Return (X, Y) of the center of cell containing provided text 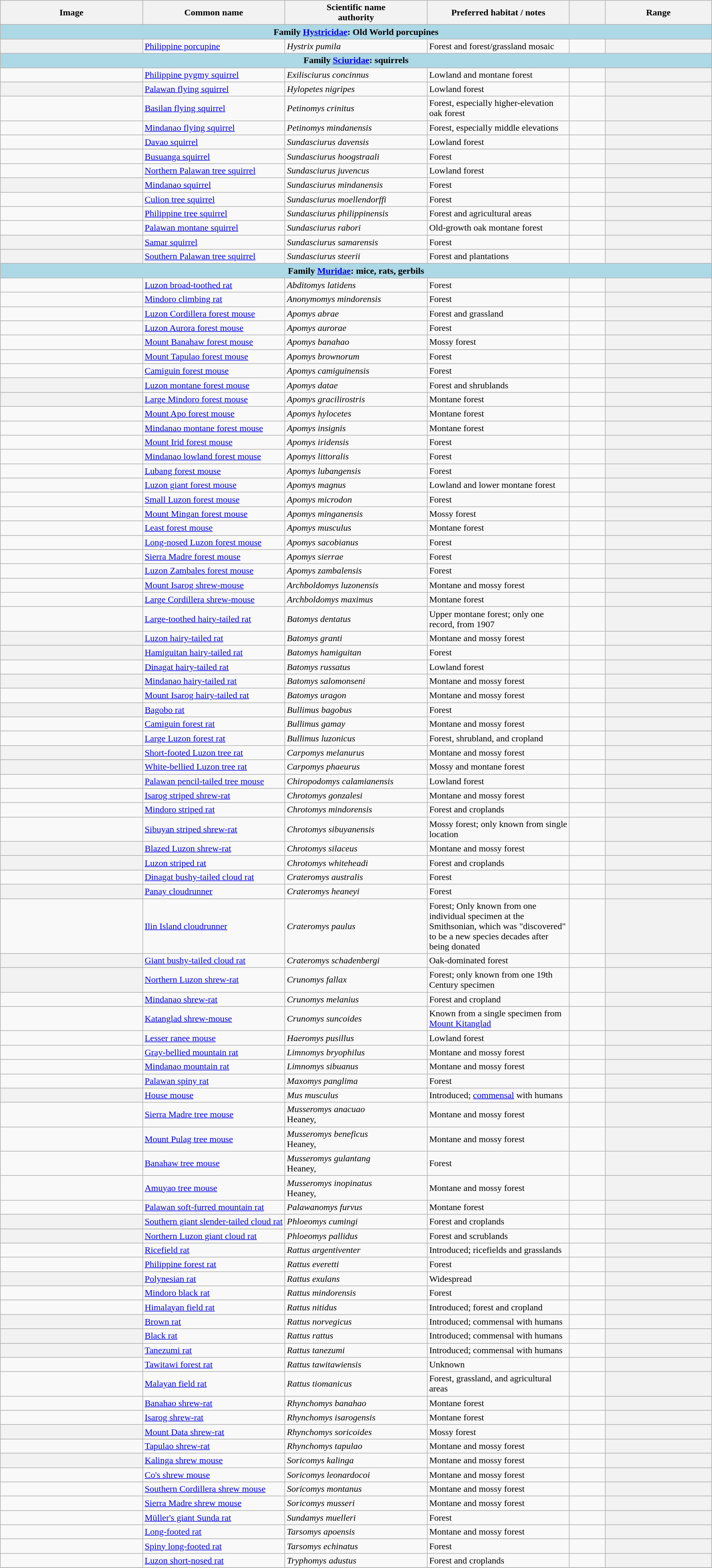
Soricomys musseri (356, 1503)
Apomys sacobianus (356, 542)
Camiguin forest mouse (214, 371)
Crateromys schadenbergi (356, 961)
Soricomys montanus (356, 1489)
Katanglad shrew-mouse (214, 1019)
Mount Data shrew-rat (214, 1432)
Rhynchomys soricoides (356, 1432)
Exilisciurus concinnus (356, 75)
Northern Luzon giant cloud rat (214, 1236)
Rattus tanezumi (356, 1350)
Rattus rattus (356, 1336)
Chrotomys whiteheadi (356, 863)
Southern Cordillera shrew mouse (214, 1489)
Luzon broad-toothed rat (214, 285)
Rattus norvegicus (356, 1322)
Apomys insignis (356, 428)
Panay cloudrunner (214, 891)
Rattus mindorensis (356, 1293)
Tawitawi forest rat (214, 1364)
Maxomys panglima (356, 1081)
Luzon short-nosed rat (214, 1560)
Forest; Only known from one individual specimen at the Smithsonian, which was "discovered" to be a new species decades after being donated (498, 926)
Batomys dentatus (356, 619)
Mindoro black rat (214, 1293)
Hystrix pumila (356, 46)
Forest, shrubland, and cropland (498, 738)
Bullimus gamay (356, 724)
Bullimus luzonicus (356, 738)
Apomys abrae (356, 314)
Rattus everetti (356, 1265)
Archboldomys luzonensis (356, 585)
Long-footed rat (214, 1532)
Crunomys fallax (356, 980)
Known from a single specimen from Mount Kitanglad (498, 1019)
Hylopetes nigripes (356, 89)
Apomys gracilirostris (356, 399)
Mindanao hairy-tailed rat (214, 681)
Phloeomys cumingi (356, 1221)
Upper montane forest; only one record, from 1907 (498, 619)
Large Luzon forest rat (214, 738)
Rhynchomys tapulao (356, 1446)
Short-footed Luzon tree rat (214, 753)
Chrotomys silaceus (356, 848)
Mindanao lowland forest mouse (214, 457)
Crunomys melanius (356, 999)
Apomys magnus (356, 485)
Sundamys muelleri (356, 1518)
Small Luzon forest mouse (214, 500)
Unknown (498, 1364)
Scientific nameauthority (356, 13)
Amuyao tree mouse (214, 1188)
Mount Tapulao forest mouse (214, 356)
Preferred habitat / notes (498, 13)
Chiropodomys calamianensis (356, 781)
Apomys camiguinensis (356, 371)
Musseromys inopinatusHeaney, (356, 1188)
Camiguin forest rat (214, 724)
Forest and grassland (498, 314)
Philippine pygmy squirrel (214, 75)
Mindanao mountain rat (214, 1067)
Batomys hamiguitan (356, 652)
Mount Pulag tree mouse (214, 1139)
Apomys datae (356, 385)
Himalayan field rat (214, 1307)
Rhynchomys banahao (356, 1403)
Sibuyan striped shrew-rat (214, 829)
Image (71, 13)
Sierra Madre shrew mouse (214, 1503)
Batomys salomonseni (356, 681)
Sierra Madre forest mouse (214, 557)
Chrotomys sibuyanensis (356, 829)
Lowland and montane forest (498, 75)
Gray-bellied mountain rat (214, 1052)
Large Mindoro forest mouse (214, 399)
Mount Irid forest mouse (214, 442)
Large-toothed hairy-tailed rat (214, 619)
Sierra Madre tree mouse (214, 1115)
Ricefield rat (214, 1250)
Forest and agricultural areas (498, 214)
Soricomys leonardocoi (356, 1475)
Apomys aurorae (356, 328)
Family Muridae: mice, rats, gerbils (356, 271)
Luzon striped rat (214, 863)
Philippine porcupine (214, 46)
Polynesian rat (214, 1279)
Apomys lubangensis (356, 471)
Least forest mouse (214, 528)
Carpomys melanurus (356, 753)
Apomys sierrae (356, 557)
Carpomys phaeurus (356, 767)
Northern Palawan tree squirrel (214, 171)
Müller's giant Sunda rat (214, 1518)
Mus musculus (356, 1095)
Rattus tiomanicus (356, 1384)
Tarsomys apoensis (356, 1532)
Sundasciurus juvencus (356, 171)
Mindanao montane forest mouse (214, 428)
Limnomys bryophilus (356, 1052)
Basilan flying squirrel (214, 108)
Blazed Luzon shrew-rat (214, 848)
Luzon Zambales forest mouse (214, 571)
Mindanao flying squirrel (214, 128)
Black rat (214, 1336)
Apomys musculus (356, 528)
Banahao shrew-rat (214, 1403)
Introduced; ricefields and grasslands (498, 1250)
Rattus argentiventer (356, 1250)
Ilin Island cloudrunner (214, 926)
Bullimus bagobus (356, 710)
Hamiguitan hairy-tailed rat (214, 652)
Long-nosed Luzon forest mouse (214, 542)
Abditomys latidens (356, 285)
Philippine forest rat (214, 1265)
Chrotomys mindorensis (356, 810)
Sundasciurus davensis (356, 142)
Dinagat hairy-tailed rat (214, 667)
Family Sciuridae: squirrels (356, 60)
Mossy forest; only known from single location (498, 829)
Haeromys pusillus (356, 1038)
Musseromys anacuaoHeaney, (356, 1115)
Apomys microdon (356, 500)
Batomys uragon (356, 696)
Forest, especially higher-elevation oak forest (498, 108)
Apomys iridensis (356, 442)
Widespread (498, 1279)
Southern giant slender-tailed cloud rat (214, 1221)
Rattus nitidus (356, 1307)
Rattus tawitawiensis (356, 1364)
Philippine tree squirrel (214, 214)
Sundasciurus samarensis (356, 242)
Sundasciurus mindanensis (356, 185)
Tanezumi rat (214, 1350)
Forest and forest/grassland mosaic (498, 46)
Forest and shrublands (498, 385)
Brown rat (214, 1322)
Giant bushy-tailed cloud rat (214, 961)
Bagobo rat (214, 710)
Co's shrew mouse (214, 1475)
Davao squirrel (214, 142)
Mount Apo forest mouse (214, 414)
Sundasciurus steerii (356, 257)
Palawan montane squirrel (214, 228)
Batomys russatus (356, 667)
Banahaw tree mouse (214, 1164)
Busuanga squirrel (214, 156)
Palawan spiny rat (214, 1081)
Isarog shrew-rat (214, 1417)
Luzon Cordillera forest mouse (214, 314)
Lesser ranee mouse (214, 1038)
Anonymomys mindorensis (356, 299)
Tryphomys adustus (356, 1560)
Crunomys suncoides (356, 1019)
Luzon Aurora forest mouse (214, 328)
Dinagat bushy-tailed cloud rat (214, 877)
White-bellied Luzon tree rat (214, 767)
Forest, especially middle elevations (498, 128)
Range (658, 13)
Sundasciurus moellendorffi (356, 199)
Lowland and lower montane forest (498, 485)
Limnomys sibuanus (356, 1067)
Apomys banahao (356, 342)
Old-growth oak montane forest (498, 228)
Mindanao shrew-rat (214, 999)
Apomys hylocetes (356, 414)
Musseromys gulantangHeaney, (356, 1164)
Forest and scrublands (498, 1236)
Sundasciurus rabori (356, 228)
Forest and cropland (498, 999)
Palawan soft-furred mountain rat (214, 1207)
Mount Isarog hairy-tailed rat (214, 696)
Southern Palawan tree squirrel (214, 257)
Apomys minganensis (356, 514)
Rhynchomys isarogensis (356, 1417)
Large Cordillera shrew-mouse (214, 599)
Tarsomys echinatus (356, 1546)
Luzon giant forest mouse (214, 485)
Soricomys kalinga (356, 1460)
Samar squirrel (214, 242)
Palawanomys furvus (356, 1207)
Rattus exulans (356, 1279)
Kalinga shrew mouse (214, 1460)
Mossy and montane forest (498, 767)
Spiny long-footed rat (214, 1546)
Culion tree squirrel (214, 199)
Petinomys mindanensis (356, 128)
Crateromys australis (356, 877)
Malayan field rat (214, 1384)
Lubang forest mouse (214, 471)
Apomys zambalensis (356, 571)
Northern Luzon shrew-rat (214, 980)
Oak-dominated forest (498, 961)
Luzon hairy-tailed rat (214, 638)
Musseromys beneficusHeaney, (356, 1139)
Chrotomys gonzalesi (356, 795)
Mindoro climbing rat (214, 299)
Mindoro striped rat (214, 810)
Forest and plantations (498, 257)
Introduced; forest and cropland (498, 1307)
Sundasciurus philippinensis (356, 214)
Apomys littoralis (356, 457)
Tapulao shrew-rat (214, 1446)
Common name (214, 13)
Archboldomys maximus (356, 599)
Mount Mingan forest mouse (214, 514)
House mouse (214, 1095)
Batomys granti (356, 638)
Crateromys heaneyi (356, 891)
Palawan pencil-tailed tree mouse (214, 781)
Forest, grassland, and agricultural areas (498, 1384)
Family Hystricidae: Old World porcupines (356, 32)
Sundasciurus hoogstraali (356, 156)
Apomys brownorum (356, 356)
Luzon montane forest mouse (214, 385)
Mindanao squirrel (214, 185)
Isarog striped shrew-rat (214, 795)
Mount Banahaw forest mouse (214, 342)
Mount Isarog shrew-mouse (214, 585)
Phloeomys pallidus (356, 1236)
Palawan flying squirrel (214, 89)
Forest; only known from one 19th Century specimen (498, 980)
Crateromys paulus (356, 926)
Petinomys crinitus (356, 108)
